Find where the given text appears and provide that cell's center as [X, Y] coordinate. 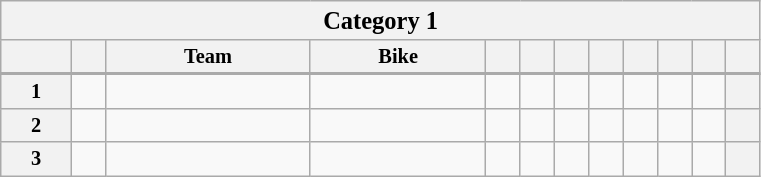
3 [36, 159]
1 [36, 91]
Category 1 [381, 20]
Bike [398, 57]
Team [208, 57]
2 [36, 125]
